Determine the (x, y) coordinate at the center of the cell enclosing the given text.  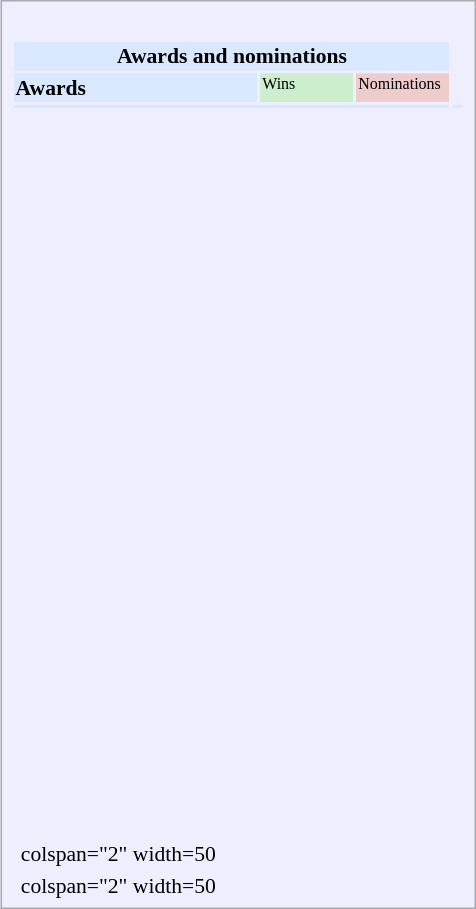
Awards and nominations Awards Wins Nominations (239, 424)
Nominations (404, 87)
Awards (136, 87)
Wins (308, 87)
Awards and nominations (232, 56)
